Locate the cell with the specified text and output its [x, y] center coordinate. 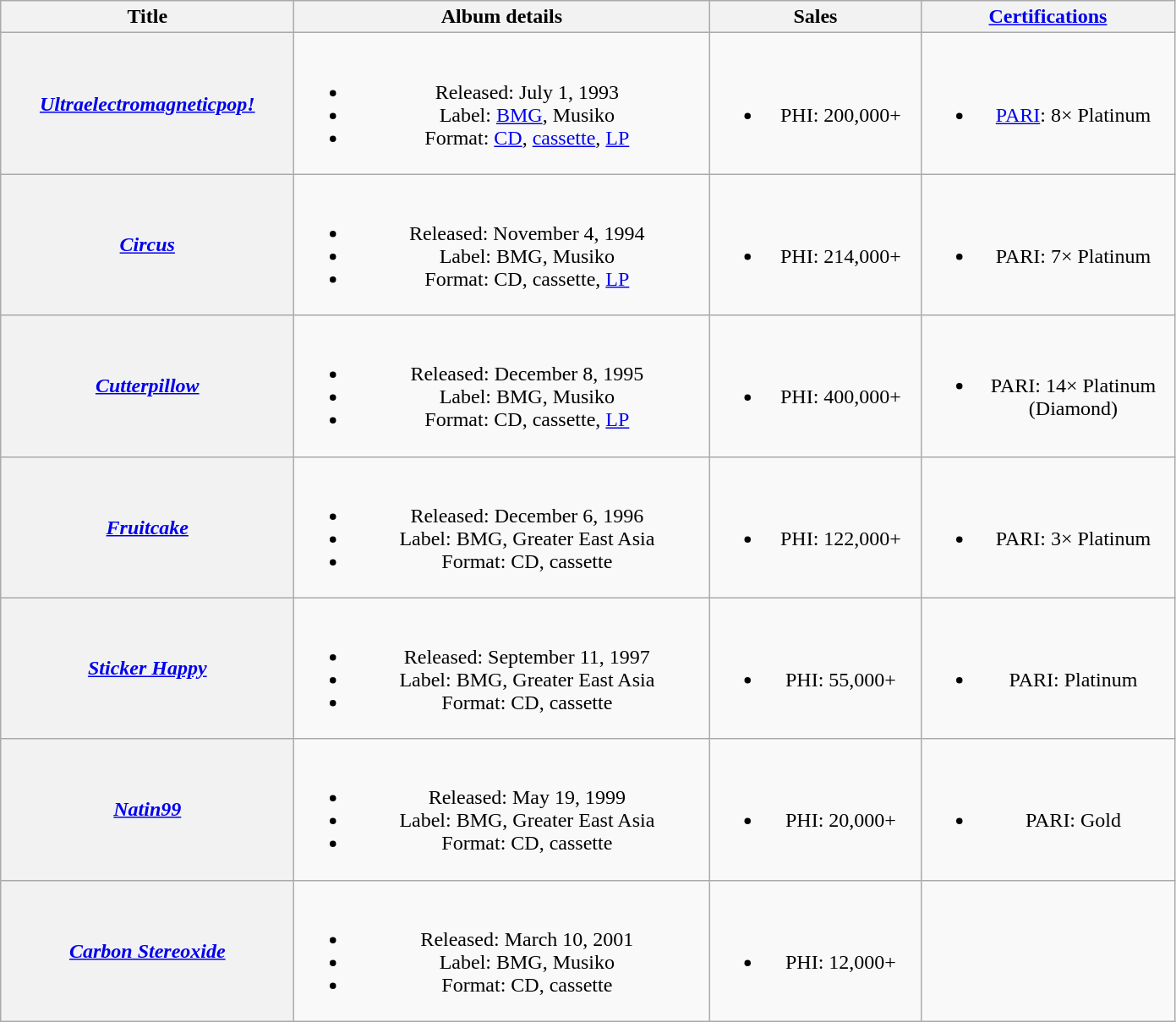
Fruitcake [147, 527]
PARI: Platinum [1048, 668]
PHI: 55,000+ [815, 668]
PHI: 12,000+ [815, 950]
PHI: 20,000+ [815, 810]
PARI: 14× Platinum (Diamond) [1048, 385]
PARI: 8× Platinum [1048, 103]
Album details [502, 17]
PHI: 214,000+ [815, 245]
PARI: 7× Platinum [1048, 245]
Ultraelectromagneticpop! [147, 103]
PHI: 400,000+ [815, 385]
PHI: 122,000+ [815, 527]
Released: December 6, 1996Label: BMG, Greater East AsiaFormat: CD, cassette [502, 527]
Released: September 11, 1997Label: BMG, Greater East AsiaFormat: CD, cassette [502, 668]
Released: March 10, 2001Label: BMG, MusikoFormat: CD, cassette [502, 950]
Released: May 19, 1999Label: BMG, Greater East AsiaFormat: CD, cassette [502, 810]
Circus [147, 245]
Cutterpillow [147, 385]
PARI: Gold [1048, 810]
Released: November 4, 1994Label: BMG, MusikoFormat: CD, cassette, LP [502, 245]
Title [147, 17]
Released: December 8, 1995Label: BMG, MusikoFormat: CD, cassette, LP [502, 385]
Sales [815, 17]
PARI: 3× Platinum [1048, 527]
Certifications [1048, 17]
Released: July 1, 1993Label: BMG, MusikoFormat: CD, cassette, LP [502, 103]
Sticker Happy [147, 668]
Natin99 [147, 810]
PHI: 200,000+ [815, 103]
Carbon Stereoxide [147, 950]
